For the text-containing cell, return its midpoint in (x, y) coordinate format. 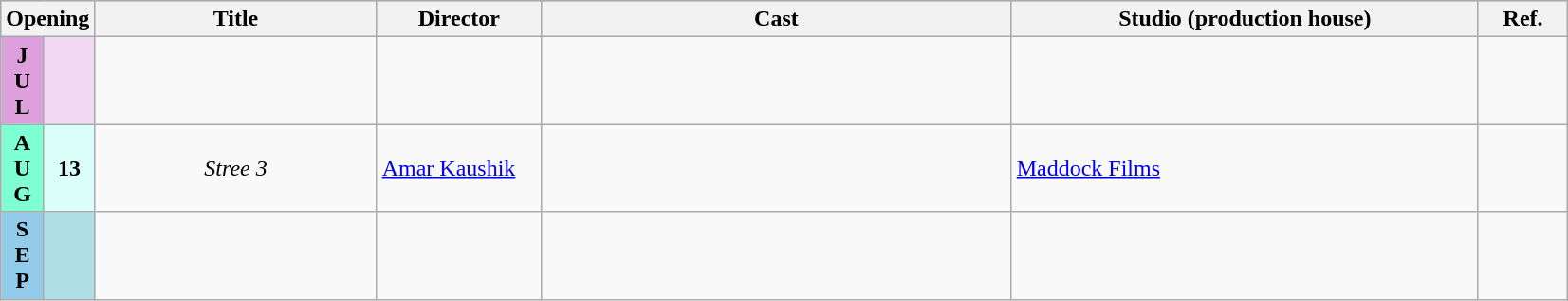
Opening (47, 19)
Maddock Films (1245, 168)
Cast (777, 19)
Ref. (1522, 19)
Stree 3 (235, 168)
AUG (23, 168)
Amar Kaushik (459, 168)
Title (235, 19)
SEP (23, 255)
JUL (23, 81)
Director (459, 19)
Studio (production house) (1245, 19)
13 (69, 168)
